Locate the cell with the specified text and output its [X, Y] center coordinate. 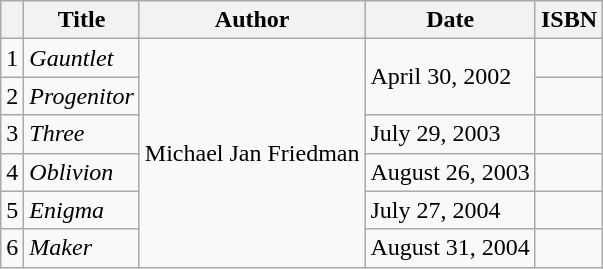
July 27, 2004 [450, 210]
Enigma [82, 210]
4 [12, 172]
Author [252, 20]
July 29, 2003 [450, 134]
August 31, 2004 [450, 248]
Three [82, 134]
5 [12, 210]
1 [12, 58]
3 [12, 134]
Maker [82, 248]
2 [12, 96]
ISBN [568, 20]
Michael Jan Friedman [252, 153]
Date [450, 20]
6 [12, 248]
Progenitor [82, 96]
Oblivion [82, 172]
Gauntlet [82, 58]
Title [82, 20]
August 26, 2003 [450, 172]
April 30, 2002 [450, 77]
